Extract the (X, Y) coordinate from the center of the cell holding the provided text.  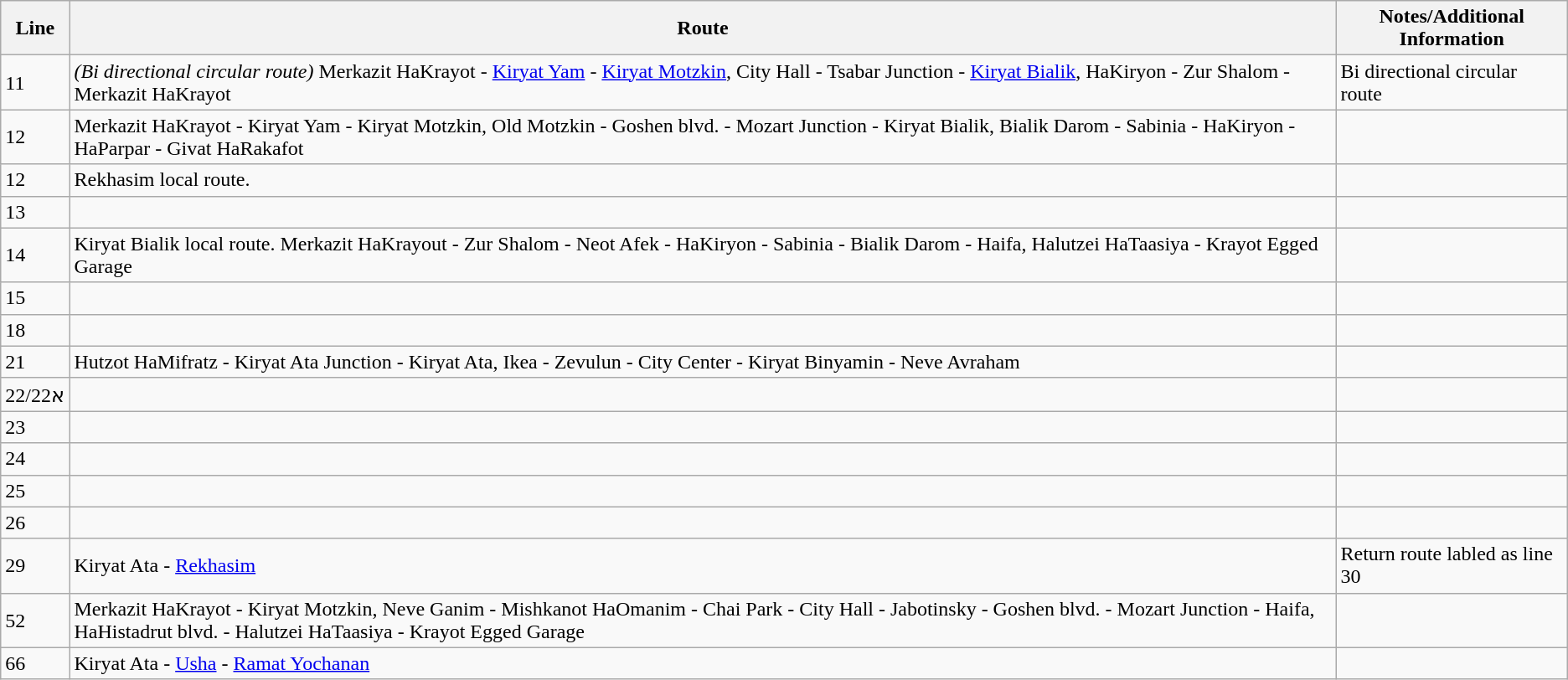
25 (35, 491)
22/22א (35, 394)
Bi directional circular route (1452, 82)
24 (35, 459)
14 (35, 255)
Notes/Additional Information (1452, 28)
Hutzot HaMifratz - Kiryat Ata Junction - Kiryat Ata, Ikea - Zevulun - City Center - Kiryat Binyamin - Neve Avraham (703, 362)
13 (35, 212)
Rekhasim local route. (703, 180)
23 (35, 427)
Kiryat Ata - Usha - Ramat Yochanan (703, 663)
26 (35, 523)
52 (35, 620)
Route (703, 28)
66 (35, 663)
21 (35, 362)
11 (35, 82)
Line (35, 28)
Return route labled as line 30 (1452, 566)
18 (35, 330)
15 (35, 298)
29 (35, 566)
Kiryat Ata - Rekhasim (703, 566)
